Detect which cell encompasses the target text, then output its [x, y] center coordinate. 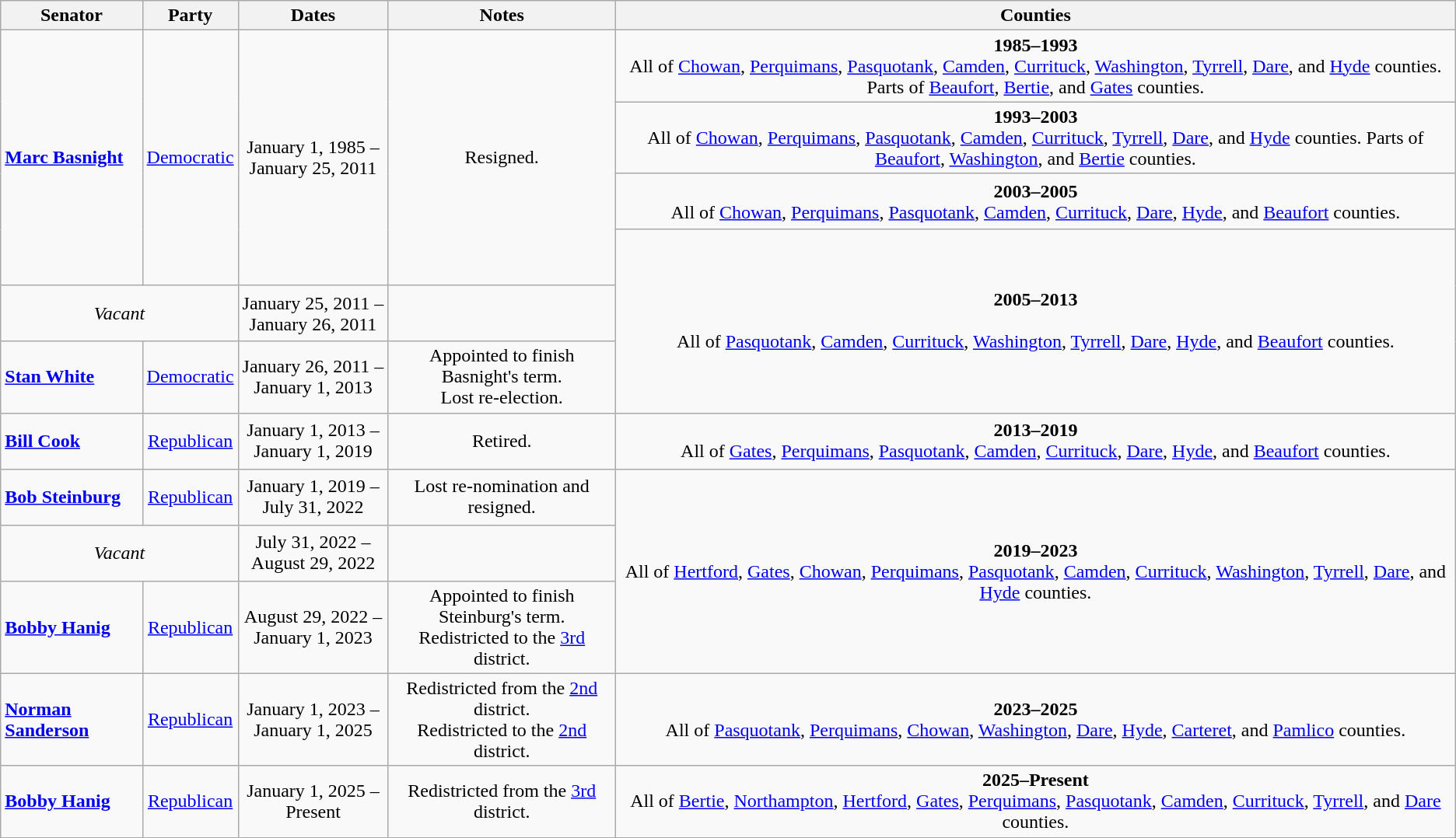
Resigned. [502, 158]
Notes [502, 16]
Norman Sanderson [72, 720]
January 26, 2011 – January 1, 2013 [313, 377]
Retired. [502, 441]
Bill Cook [72, 441]
Party [190, 16]
Lost re-nomination and resigned. [502, 497]
2019–2023All of Hertford, Gates, Chowan, Perquimans, Pasquotank, Camden, Currituck, Washington, Tyrrell, Dare, and Hyde counties. [1036, 571]
January 1, 2013 – January 1, 2019 [313, 441]
2013–2019All of Gates, Perquimans, Pasquotank, Camden, Currituck, Dare, Hyde, and Beaufort counties. [1036, 441]
Marc Basnight [72, 158]
2005–2013All of Pasquotank, Camden, Currituck, Washington, Tyrrell, Dare, Hyde, and Beaufort counties. [1036, 321]
Redistricted from the 2nd district. Redistricted to the 2nd district. [502, 720]
January 25, 2011 – January 26, 2011 [313, 313]
January 1, 2023 – January 1, 2025 [313, 720]
January 1, 2019 – July 31, 2022 [313, 497]
Stan White [72, 377]
Redistricted from the 3rd district. [502, 801]
Senator [72, 16]
Bob Steinburg [72, 497]
August 29, 2022 – January 1, 2023 [313, 627]
2025–Present All of Bertie, Northampton, Hertford, Gates, Perquimans, Pasquotank, Camden, Currituck, Tyrrell, and Dare counties. [1036, 801]
January 1, 1985 – January 25, 2011 [313, 158]
Dates [313, 16]
2003–2005 All of Chowan, Perquimans, Pasquotank, Camden, Currituck, Dare, Hyde, and Beaufort counties. [1036, 201]
Appointed to finish Steinburg's term. Redistricted to the 3rd district. [502, 627]
Counties [1036, 16]
Appointed to finish Basnight's term. Lost re-election. [502, 377]
January 1, 2025 – Present [313, 801]
2023–2025 All of Pasquotank, Perquimans, Chowan, Washington, Dare, Hyde, Carteret, and Pamlico counties. [1036, 720]
July 31, 2022 – August 29, 2022 [313, 553]
